For the text-containing cell, return its midpoint in [X, Y] coordinate format. 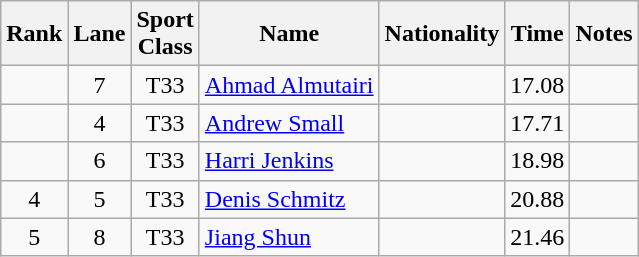
Ahmad Almutairi [289, 85]
6 [100, 161]
Name [289, 34]
Harri Jenkins [289, 161]
18.98 [538, 161]
SportClass [165, 34]
Jiang Shun [289, 237]
17.71 [538, 123]
20.88 [538, 199]
Denis Schmitz [289, 199]
17.08 [538, 85]
7 [100, 85]
Lane [100, 34]
Andrew Small [289, 123]
21.46 [538, 237]
Time [538, 34]
8 [100, 237]
Nationality [442, 34]
Notes [604, 34]
Rank [34, 34]
